Capture the cell that displays the provided text and extract its (x, y) central coordinate. 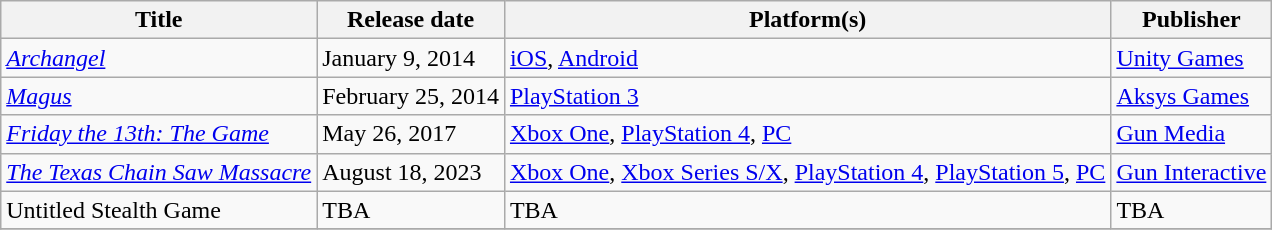
Friday the 13th: The Game (159, 134)
Aksys Games (1192, 96)
May 26, 2017 (411, 134)
Unity Games (1192, 58)
Archangel (159, 58)
Platform(s) (807, 20)
Magus (159, 96)
Untitled Stealth Game (159, 210)
Publisher (1192, 20)
August 18, 2023 (411, 172)
February 25, 2014 (411, 96)
iOS, Android (807, 58)
The Texas Chain Saw Massacre (159, 172)
Gun Interactive (1192, 172)
January 9, 2014 (411, 58)
Xbox One, Xbox Series S/X, PlayStation 4, PlayStation 5, PC (807, 172)
Title (159, 20)
Gun Media (1192, 134)
Release date (411, 20)
PlayStation 3 (807, 96)
Xbox One, PlayStation 4, PC (807, 134)
